Search for the cell housing the specified text and yield its [X, Y] center coordinate. 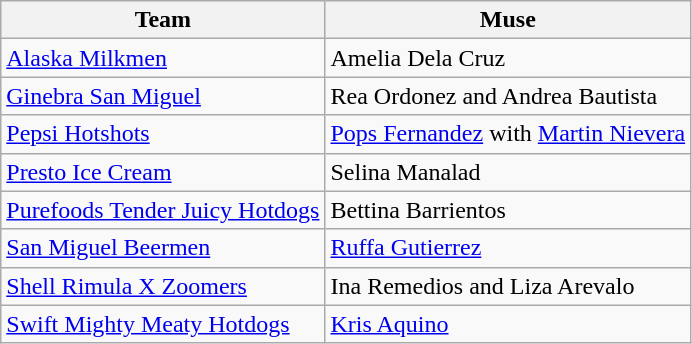
San Miguel Beermen [163, 248]
Ginebra San Miguel [163, 96]
Ina Remedios and Liza Arevalo [508, 286]
Purefoods Tender Juicy Hotdogs [163, 210]
Pops Fernandez with Martin Nievera [508, 134]
Muse [508, 20]
Pepsi Hotshots [163, 134]
Kris Aquino [508, 324]
Team [163, 20]
Shell Rimula X Zoomers [163, 286]
Selina Manalad [508, 172]
Rea Ordonez and Andrea Bautista [508, 96]
Alaska Milkmen [163, 58]
Amelia Dela Cruz [508, 58]
Bettina Barrientos [508, 210]
Ruffa Gutierrez [508, 248]
Presto Ice Cream [163, 172]
Swift Mighty Meaty Hotdogs [163, 324]
